Capture the cell that displays the provided text and extract its (x, y) central coordinate. 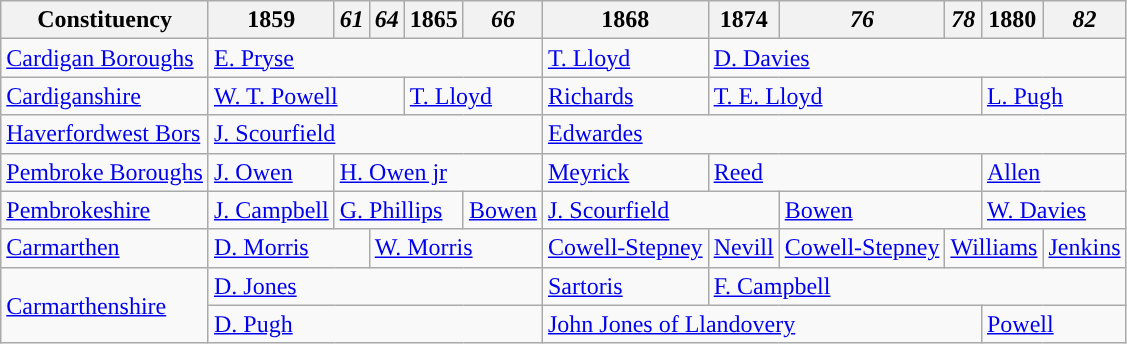
W. T. Powell (306, 96)
1880 (1012, 20)
J. Owen (271, 172)
82 (1084, 20)
Constituency (105, 20)
Cardiganshire (105, 96)
John Jones of Llandovery (762, 324)
1874 (744, 20)
D. Jones (375, 286)
Allen (1054, 172)
Jenkins (1084, 248)
1859 (271, 20)
F. Campbell (917, 286)
1868 (625, 20)
64 (386, 20)
Meyrick (625, 172)
Edwardes (834, 134)
D. Morris (288, 248)
G. Phillips (398, 210)
Pembroke Boroughs (105, 172)
H. Owen jr (438, 172)
Powell (1054, 324)
Sartoris (625, 286)
L. Pugh (1054, 96)
E. Pryse (375, 58)
W. Morris (456, 248)
W. Davies (1054, 210)
D. Davies (917, 58)
T. E. Lloyd (844, 96)
Reed (844, 172)
Carmarthen (105, 248)
Haverfordwest Bors (105, 134)
78 (964, 20)
Nevill (744, 248)
1865 (434, 20)
Richards (625, 96)
76 (862, 20)
J. Campbell (271, 210)
Cardigan Boroughs (105, 58)
66 (502, 20)
Pembrokeshire (105, 210)
61 (352, 20)
D. Pugh (375, 324)
Williams (994, 248)
Carmarthenshire (105, 305)
